For the text-containing cell, return its midpoint in [x, y] coordinate format. 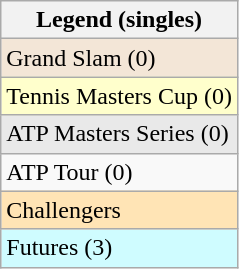
ATP Tour (0) [120, 172]
Futures (3) [120, 248]
Legend (singles) [120, 20]
Challengers [120, 210]
Grand Slam (0) [120, 58]
ATP Masters Series (0) [120, 134]
Tennis Masters Cup (0) [120, 96]
